For the text-containing cell, return its midpoint in [X, Y] coordinate format. 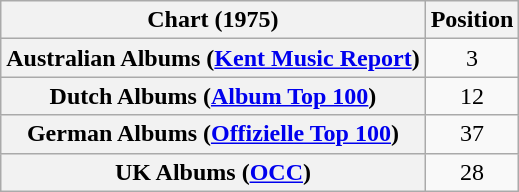
37 [472, 134]
Chart (1975) [213, 20]
3 [472, 58]
UK Albums (OCC) [213, 172]
28 [472, 172]
Dutch Albums (Album Top 100) [213, 96]
Australian Albums (Kent Music Report) [213, 58]
Position [472, 20]
12 [472, 96]
German Albums (Offizielle Top 100) [213, 134]
